Locate the cell with the specified text and output its [X, Y] center coordinate. 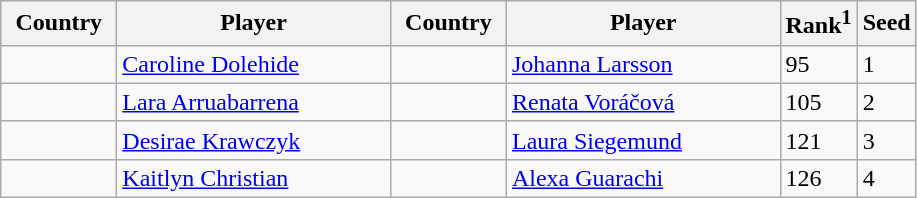
Kaitlyn Christian [254, 178]
105 [818, 102]
126 [818, 178]
Rank1 [818, 24]
1 [886, 64]
2 [886, 102]
121 [818, 140]
95 [818, 64]
Caroline Dolehide [254, 64]
Johanna Larsson [643, 64]
Alexa Guarachi [643, 178]
Seed [886, 24]
4 [886, 178]
3 [886, 140]
Renata Voráčová [643, 102]
Desirae Krawczyk [254, 140]
Laura Siegemund [643, 140]
Lara Arruabarrena [254, 102]
